Determine the (x, y) coordinate at the center of the cell enclosing the given text.  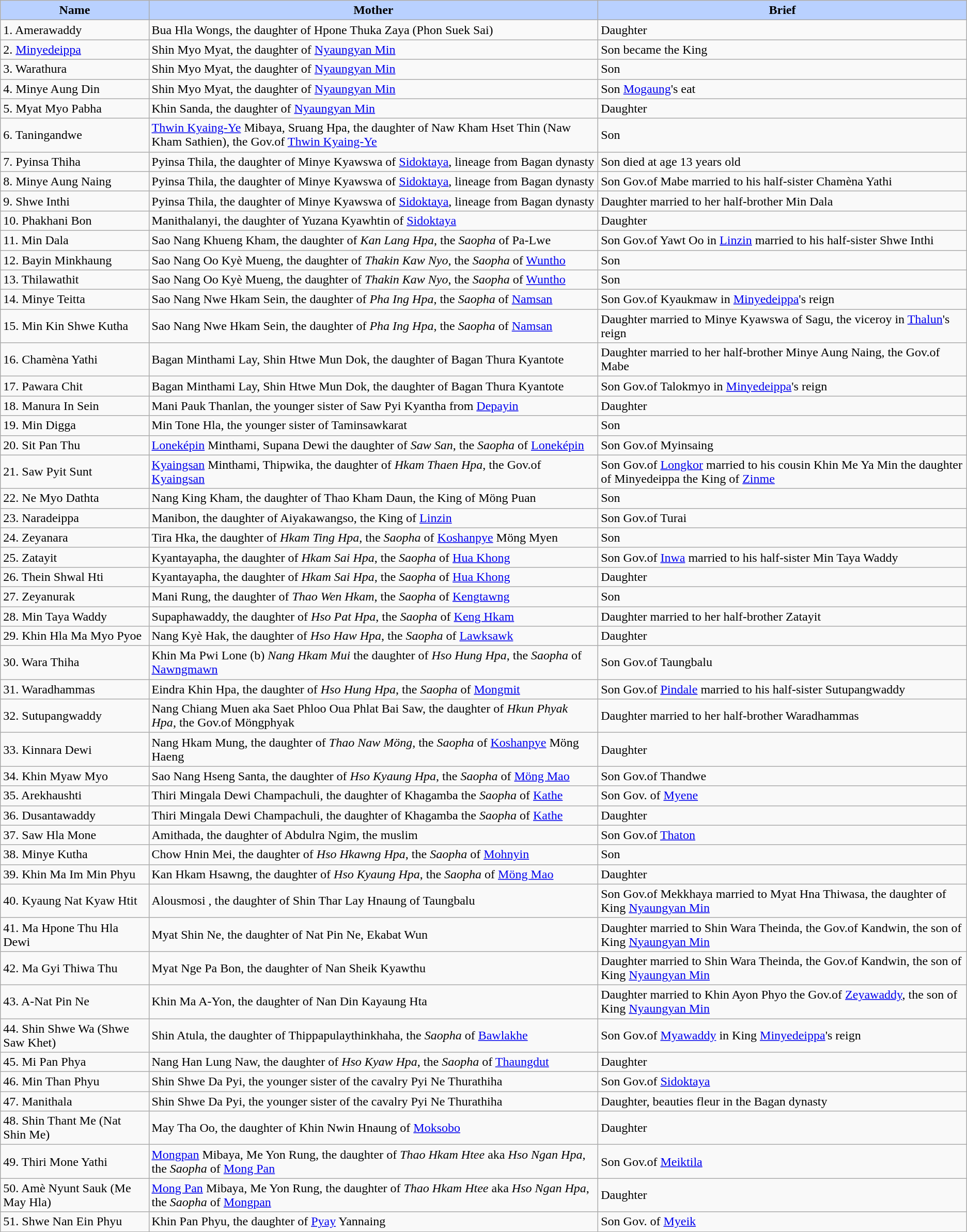
Son Gov.of Sidoktaya (783, 1082)
Son Gov.of Kyaukmaw in Minyedeippa's reign (783, 299)
42. Ma Gyi Thiwa Thu (74, 968)
15. Min Kin Shwe Kutha (74, 326)
Son Gov.of Mekkhaya married to Myat Hna Thiwasa, the daughter of King Nyaungyan Min (783, 901)
Khin Ma Pwi Lone (b) Nang Hkam Mui the daughter of Hso Hung Hpa, the Saopha of Nawngmawn (373, 663)
33. Kinnara Dewi (74, 750)
Nang Kyè Hak, the daughter of Hso Haw Hpa, the Saopha of Lawksawk (373, 636)
6. Taningandwe (74, 135)
Daughter married to her half-brother Waradhammas (783, 716)
20. Sit Pan Thu (74, 445)
29. Khin Hla Ma Myo Pyoe (74, 636)
Kyaingsan Minthami, Thipwika, the daughter of Hkam Thaen Hpa, the Gov.of Kyaingsan (373, 472)
Daughter married to her half-brother Min Dala (783, 201)
Nang Hkam Mung, the daughter of Thao Naw Möng, the Saopha of Koshanpye Möng Haeng (373, 750)
50. Amè Nyunt Sauk (Me May Hla) (74, 1195)
32. Sutupangwaddy (74, 716)
Myat Nge Pa Bon, the daughter of Nan Sheik Kyawthu (373, 968)
Loneképin Minthami, Supana Dewi the daughter of Saw San, the Saopha of Loneképin (373, 445)
Thwin Kyaing-Ye Mibaya, Sruang Hpa, the daughter of Naw Kham Hset Thin (Naw Kham Sathien), the Gov.of Thwin Kyaing-Ye (373, 135)
Daughter married to Khin Ayon Phyo the Gov.of Zeyawaddy, the son of King Nyaungyan Min (783, 1002)
Daughter married to her half-brother Minye Aung Naing, the Gov.of Mabe (783, 359)
Nang Han Lung Naw, the daughter of Hso Kyaw Hpa, the Saopha of Thaungdut (373, 1062)
Nang Chiang Muen aka Saet Phloo Oua Phlat Bai Saw, the daughter of Hkun Phyak Hpa, the Gov.of Möngphyak (373, 716)
Myat Shin Ne, the daughter of Nat Pin Ne, Ekabat Wun (373, 935)
46. Min Than Phyu (74, 1082)
28. Min Taya Waddy (74, 616)
36. Dusantawaddy (74, 815)
Sao Nang Hseng Santa, the daughter of Hso Kyaung Hpa, the Saopha of Möng Mao (373, 776)
49. Thiri Mone Yathi (74, 1162)
34. Khin Myaw Myo (74, 776)
Mani Pauk Thanlan, the younger sister of Saw Pyi Kyantha from Depayin (373, 406)
3. Warathura (74, 69)
39. Khin Ma Im Min Phyu (74, 874)
Son Gov.of Longkor married to his cousin Khin Me Ya Min the daughter of Minyedeippa the King of Zinme (783, 472)
Daughter, beauties fleur in the Bagan dynasty (783, 1101)
Name (74, 10)
27. Zeyanurak (74, 596)
Son Gov.of Inwa married to his half-sister Min Taya Waddy (783, 557)
12. Bayin Minkhaung (74, 260)
Son Gov. of Myene (783, 796)
25. Zatayit (74, 557)
Manithalanyi, the daughter of Yuzana Kyawhtin of Sidoktaya (373, 220)
Nang King Kham, the daughter of Thao Kham Daun, the King of Möng Puan (373, 498)
Chow Hnin Mei, the daughter of Hso Hkawng Hpa, the Saopha of Mohnyin (373, 855)
8. Minye Aung Naing (74, 181)
43. A-Nat Pin Ne (74, 1002)
19. Min Digga (74, 425)
Mongpan Mibaya, Me Yon Rung, the daughter of Thao Hkam Htee aka Hso Ngan Hpa, the Saopha of Mong Pan (373, 1162)
Bua Hla Wongs, the daughter of Hpone Thuka Zaya (Phon Suek Sai) (373, 30)
Shin Atula, the daughter of Thippapulaythinkhaha, the Saopha of Bawlakhe (373, 1035)
Son Gov.of Talokmyo in Minyedeippa's reign (783, 386)
Son Gov.of Thandwe (783, 776)
13. Thilawathit (74, 280)
Son Gov.of Mabe married to his half-sister Chamèna Yathi (783, 181)
Son became the King (783, 50)
Kan Hkam Hsawng, the daughter of Hso Kyaung Hpa, the Saopha of Möng Mao (373, 874)
2. Minyedeippa (74, 50)
Brief (783, 10)
Tira Hka, the daughter of Hkam Ting Hpa, the Saopha of Koshanpye Möng Myen (373, 538)
Eindra Khin Hpa, the daughter of Hso Hung Hpa, the Saopha of Mongmit (373, 689)
Sao Nang Khueng Kham, the daughter of Kan Lang Hpa, the Saopha of Pa-Lwe (373, 240)
Supaphawaddy, the daughter of Hso Pat Hpa, the Saopha of Keng Hkam (373, 616)
44. Shin Shwe Wa (Shwe Saw Khet) (74, 1035)
Daughter married to Minye Kyawswa of Sagu, the viceroy in Thalun's reign (783, 326)
10. Phakhani Bon (74, 220)
26. Thein Shwal Hti (74, 577)
51. Shwe Nan Ein Phyu (74, 1222)
9. Shwe Inthi (74, 201)
7. Pyinsa Thiha (74, 162)
Manibon, the daughter of Aiyakawangso, the King of Linzin (373, 518)
41. Ma Hpone Thu Hla Dewi (74, 935)
Khin Sanda, the daughter of Nyaungyan Min (373, 108)
30. Wara Thiha (74, 663)
Mong Pan Mibaya, Me Yon Rung, the daughter of Thao Hkam Htee aka Hso Ngan Hpa, the Saopha of Mongpan (373, 1195)
Son died at age 13 years old (783, 162)
11. Min Dala (74, 240)
Son Gov.of Taungbalu (783, 663)
Son Mogaung's eat (783, 89)
17. Pawara Chit (74, 386)
31. Waradhammas (74, 689)
35. Arekhaushti (74, 796)
5. Myat Myo Pabha (74, 108)
16. Chamèna Yathi (74, 359)
Alousmosi , the daughter of Shin Thar Lay Hnaung of Taungbalu (373, 901)
Khin Ma A-Yon, the daughter of Nan Din Kayaung Hta (373, 1002)
4. Minye Aung Din (74, 89)
Daughter married to her half-brother Zatayit (783, 616)
Min Tone Hla, the younger sister of Taminsawkarat (373, 425)
Son Gov.of Myawaddy in King Minyedeippa's reign (783, 1035)
Son Gov.of Myinsaing (783, 445)
23. Naradeippa (74, 518)
Amithada, the daughter of Abdulra Ngim, the muslim (373, 835)
24. Zeyanara (74, 538)
47. Manithala (74, 1101)
Mani Rung, the daughter of Thao Wen Hkam, the Saopha of Kengtawng (373, 596)
22. Ne Myo Dathta (74, 498)
Son Gov.of Thaton (783, 835)
Son Gov.of Meiktila (783, 1162)
Son Gov. of Myeik (783, 1222)
37. Saw Hla Mone (74, 835)
48. Shin Thant Me (Nat Shin Me) (74, 1128)
Mother (373, 10)
1. Amerawaddy (74, 30)
Son Gov.of Turai (783, 518)
45. Mi Pan Phya (74, 1062)
21. Saw Pyit Sunt (74, 472)
Son Gov.of Yawt Oo in Linzin married to his half-sister Shwe Inthi (783, 240)
Son Gov.of Pindale married to his half-sister Sutupangwaddy (783, 689)
May Tha Oo, the daughter of Khin Nwin Hnaung of Moksobo (373, 1128)
38. Minye Kutha (74, 855)
Khin Pan Phyu, the daughter of Pyay Yannaing (373, 1222)
40. Kyaung Nat Kyaw Htit (74, 901)
18. Manura In Sein (74, 406)
14. Minye Teitta (74, 299)
